Capture the cell that displays the provided text and extract its [x, y] central coordinate. 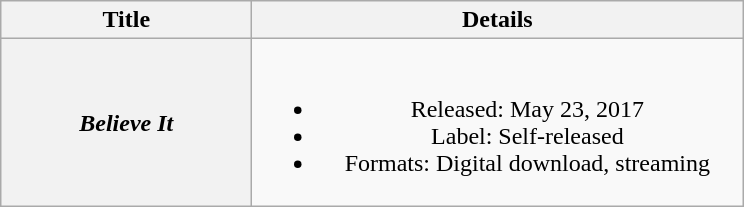
Title [126, 20]
Released: May 23, 2017Label: Self-releasedFormats: Digital download, streaming [498, 122]
Details [498, 20]
Believe It [126, 122]
